Provide the [X, Y] coordinate of the cell's center where the given text is located.  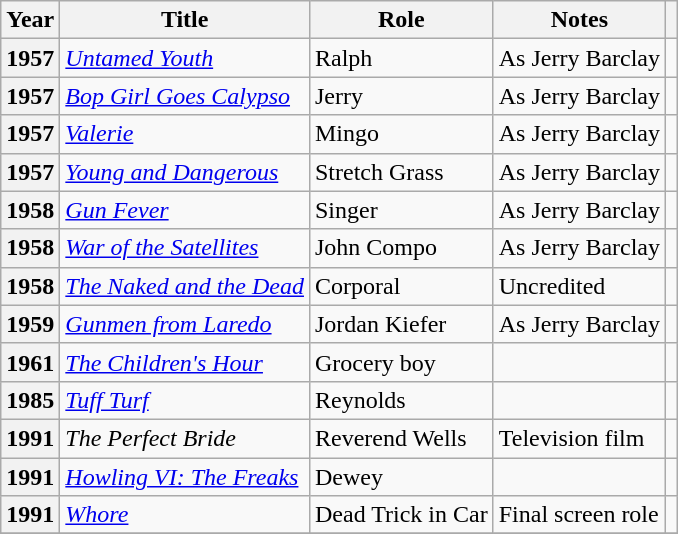
Tuff Turf [185, 400]
Jerry [401, 96]
Notes [579, 20]
1959 [30, 324]
Final screen role [579, 515]
Young and Dangerous [185, 172]
Uncredited [579, 286]
Year [30, 20]
The Naked and the Dead [185, 286]
Singer [401, 210]
Howling VI: The Freaks [185, 477]
Valerie [185, 134]
Whore [185, 515]
Gun Fever [185, 210]
Jordan Kiefer [401, 324]
Stretch Grass [401, 172]
Title [185, 20]
Untamed Youth [185, 58]
The Children's Hour [185, 362]
Gunmen from Laredo [185, 324]
Mingo [401, 134]
Ralph [401, 58]
Dead Trick in Car [401, 515]
John Compo [401, 248]
Television film [579, 438]
Role [401, 20]
Bop Girl Goes Calypso [185, 96]
The Perfect Bride [185, 438]
Dewey [401, 477]
1961 [30, 362]
War of the Satellites [185, 248]
Grocery boy [401, 362]
Reverend Wells [401, 438]
1985 [30, 400]
Reynolds [401, 400]
Corporal [401, 286]
